Identify which cell holds the provided text, then report its (X, Y) central coordinate. 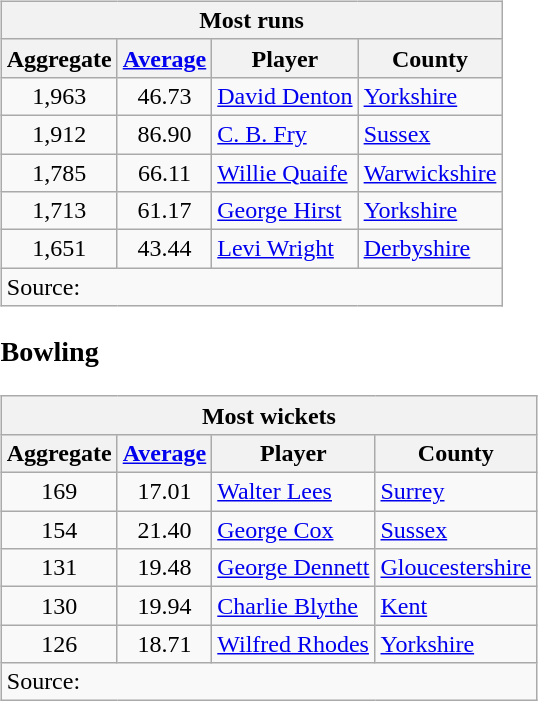
66.11 (164, 173)
George Cox (294, 530)
1,651 (59, 249)
Derbyshire (430, 249)
Kent (456, 606)
18.71 (164, 644)
Gloucestershire (456, 568)
1,963 (59, 96)
Warwickshire (430, 173)
17.01 (164, 492)
19.48 (164, 568)
19.94 (164, 606)
Wilfred Rhodes (294, 644)
1,912 (59, 134)
David Denton (285, 96)
154 (59, 530)
130 (59, 606)
George Hirst (285, 211)
Charlie Blythe (294, 606)
169 (59, 492)
46.73 (164, 96)
Most runs (252, 20)
Most wickets (268, 415)
21.40 (164, 530)
43.44 (164, 249)
C. B. Fry (285, 134)
Surrey (456, 492)
George Dennett (294, 568)
Levi Wright (285, 249)
131 (59, 568)
1,713 (59, 211)
126 (59, 644)
1,785 (59, 173)
61.17 (164, 211)
Walter Lees (294, 492)
86.90 (164, 134)
Willie Quaife (285, 173)
